Return [x, y] of the center of cell containing provided text 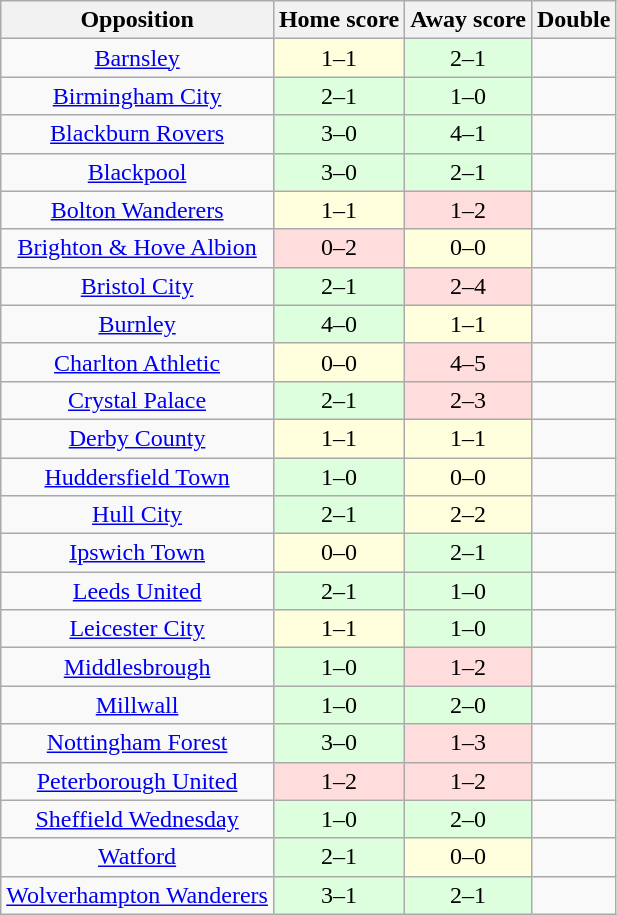
Bristol City [138, 286]
Home score [338, 20]
4–0 [338, 324]
Blackpool [138, 172]
Sheffield Wednesday [138, 819]
Middlesbrough [138, 667]
Double [573, 20]
Nottingham Forest [138, 743]
0–2 [338, 248]
Crystal Palace [138, 400]
Burnley [138, 324]
Peterborough United [138, 781]
Leeds United [138, 591]
Huddersfield Town [138, 477]
4–5 [468, 362]
2–4 [468, 286]
Watford [138, 857]
Away score [468, 20]
Barnsley [138, 58]
Bolton Wanderers [138, 210]
Ipswich Town [138, 553]
Hull City [138, 515]
1–3 [468, 743]
Derby County [138, 438]
Leicester City [138, 629]
Opposition [138, 20]
Millwall [138, 705]
3–1 [338, 895]
Charlton Athletic [138, 362]
Brighton & Hove Albion [138, 248]
Wolverhampton Wanderers [138, 895]
2–2 [468, 515]
2–3 [468, 400]
Blackburn Rovers [138, 134]
Birmingham City [138, 96]
4–1 [468, 134]
